Extract the [X, Y] coordinate from the center of the cell holding the provided text.  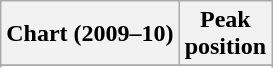
Chart (2009–10) [90, 34]
Peak position [225, 34]
